Determine the (x, y) coordinate at the center of the cell enclosing the given text.  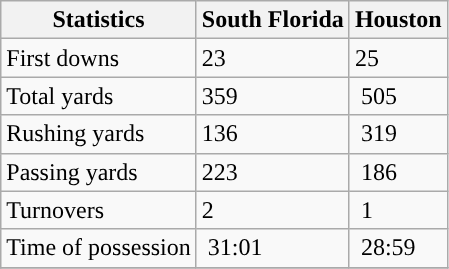
First downs (99, 58)
359 (272, 96)
136 (272, 134)
Passing yards (99, 172)
31:01 (272, 248)
Total yards (99, 96)
23 (272, 58)
Houston (398, 20)
319 (398, 134)
Statistics (99, 20)
South Florida (272, 20)
186 (398, 172)
505 (398, 96)
Turnovers (99, 210)
25 (398, 58)
28:59 (398, 248)
Time of possession (99, 248)
Rushing yards (99, 134)
223 (272, 172)
2 (272, 210)
1 (398, 210)
